Search for the cell housing the specified text and yield its [X, Y] center coordinate. 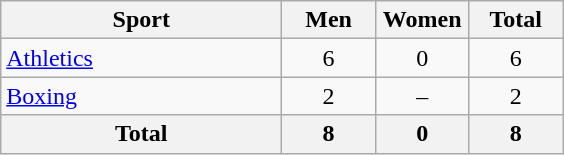
Women [422, 20]
– [422, 96]
Men [329, 20]
Sport [142, 20]
Boxing [142, 96]
Athletics [142, 58]
